Detect which cell encompasses the target text, then output its [X, Y] center coordinate. 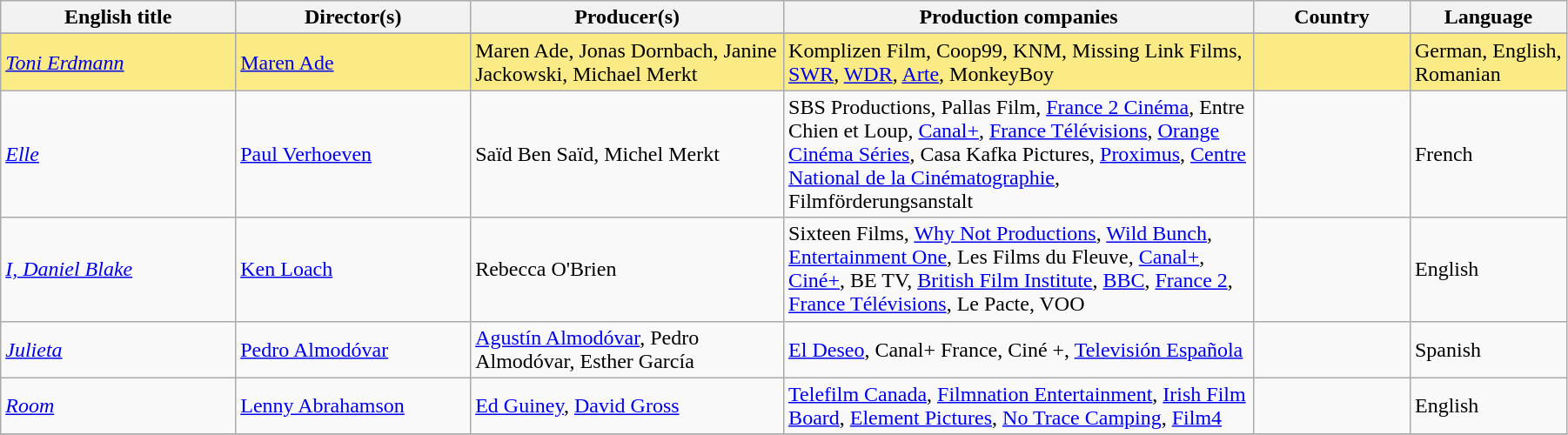
Paul Verhoeven [353, 154]
Lenny Abrahamson [353, 405]
Julieta [118, 350]
Country [1331, 17]
Producer(s) [627, 17]
Komplizen Film, Coop99, KNM, Missing Link Films, SWR, WDR, Arte, MonkeyBoy [1019, 63]
Toni Erdmann [118, 63]
El Deseo, Canal+ France, Ciné +, Televisión Española [1019, 350]
Agustín Almodóvar, Pedro Almodóvar, Esther García [627, 350]
French [1488, 154]
Pedro Almodóvar [353, 350]
English title [118, 17]
Elle [118, 154]
Telefilm Canada, Filmnation Entertainment, Irish Film Board, Element Pictures, No Trace Camping, Film4 [1019, 405]
Ed Guiney, David Gross [627, 405]
Maren Ade, Jonas Dornbach, Janine Jackowski, Michael Merkt [627, 63]
Language [1488, 17]
Director(s) [353, 17]
German, English, Romanian [1488, 63]
Production companies [1019, 17]
Ken Loach [353, 270]
Saïd Ben Saïd, Michel Merkt [627, 154]
Maren Ade [353, 63]
Room [118, 405]
Rebecca O'Brien [627, 270]
Spanish [1488, 350]
I, Daniel Blake [118, 270]
